Locate the cell with the specified text and output its (x, y) center coordinate. 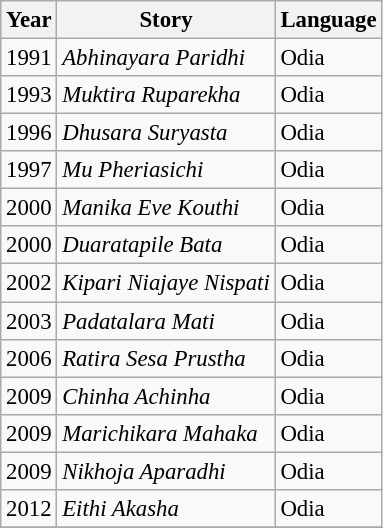
2002 (29, 283)
2006 (29, 358)
Muktira Ruparekha (166, 95)
Story (166, 20)
1991 (29, 58)
2012 (29, 509)
Language (328, 20)
Ratira Sesa Prustha (166, 358)
Abhinayara Paridhi (166, 58)
Eithi Akasha (166, 509)
Chinha Achinha (166, 396)
2003 (29, 321)
Padatalara Mati (166, 321)
Manika Eve Kouthi (166, 208)
Year (29, 20)
Mu Pheriasichi (166, 170)
1996 (29, 133)
Marichikara Mahaka (166, 433)
Kipari Niajaye Nispati (166, 283)
Nikhoja Aparadhi (166, 471)
Dhusara Suryasta (166, 133)
1997 (29, 170)
Duaratapile Bata (166, 245)
1993 (29, 95)
